Scan for the cell matching the given text and deliver its [x, y] coordinate at center. 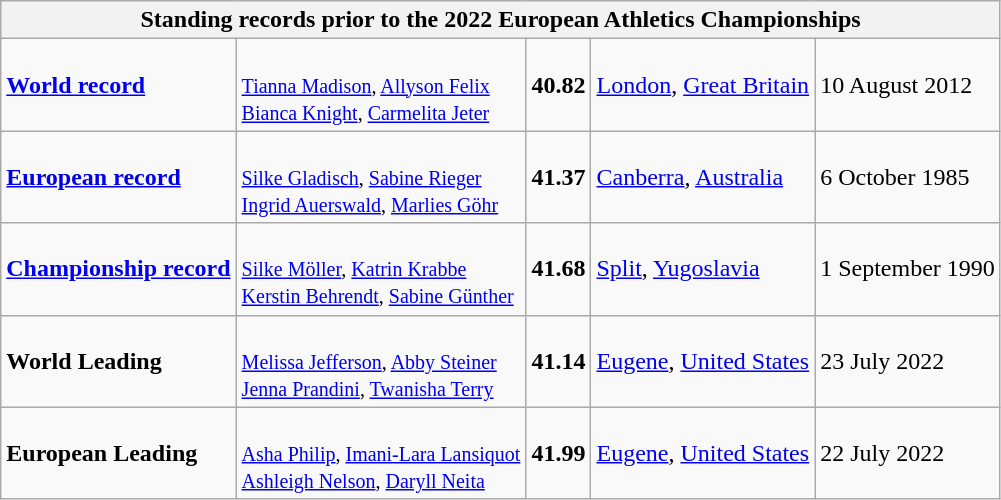
World record [118, 85]
Tianna Madison, Allyson Felix Bianca Knight, Carmelita Jeter [381, 85]
41.37 [558, 177]
Asha Philip, Imani-Lara LansiquotAshleigh Nelson, Daryll Neita [381, 453]
Silke Möller, Katrin Krabbe Kerstin Behrendt, Sabine Günther [381, 269]
1 September 1990 [908, 269]
22 July 2022 [908, 453]
41.68 [558, 269]
European record [118, 177]
World Leading [118, 361]
Canberra, Australia [703, 177]
Split, Yugoslavia [703, 269]
41.14 [558, 361]
Silke Gladisch, Sabine Rieger Ingrid Auerswald, Marlies Göhr [381, 177]
10 August 2012 [908, 85]
40.82 [558, 85]
European Leading [118, 453]
London, Great Britain [703, 85]
23 July 2022 [908, 361]
Melissa Jefferson, Abby SteinerJenna Prandini, Twanisha Terry [381, 361]
41.99 [558, 453]
Championship record [118, 269]
Standing records prior to the 2022 European Athletics Championships [501, 20]
6 October 1985 [908, 177]
